Return [X, Y] of the center of cell containing provided text 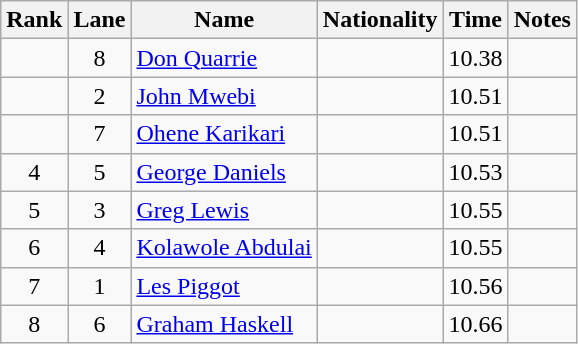
10.66 [476, 324]
10.56 [476, 286]
Ohene Karikari [224, 134]
Nationality [380, 20]
Don Quarrie [224, 58]
Name [224, 20]
Notes [542, 20]
Kolawole Abdulai [224, 248]
10.38 [476, 58]
Graham Haskell [224, 324]
3 [100, 210]
Lane [100, 20]
10.53 [476, 172]
John Mwebi [224, 96]
Greg Lewis [224, 210]
1 [100, 286]
George Daniels [224, 172]
Rank [34, 20]
2 [100, 96]
Les Piggot [224, 286]
Time [476, 20]
